For the text-containing cell, return its midpoint in [X, Y] coordinate format. 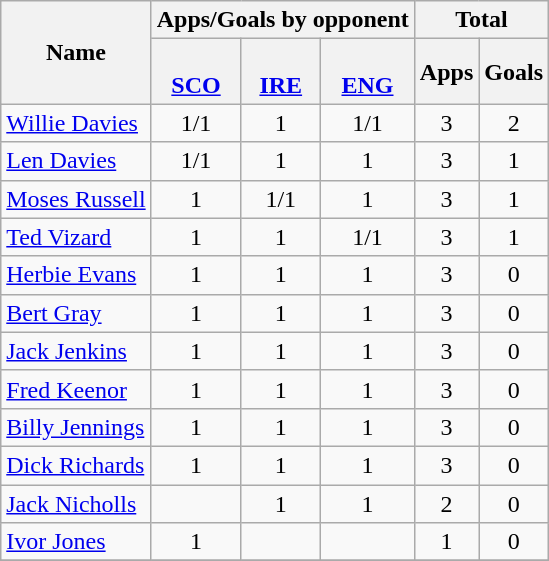
Herbie Evans [76, 275]
IRE [281, 72]
Moses Russell [76, 199]
Bert Gray [76, 313]
Ted Vizard [76, 237]
ENG [368, 72]
Dick Richards [76, 465]
Fred Keenor [76, 389]
Len Davies [76, 161]
Name [76, 52]
Willie Davies [76, 123]
Jack Jenkins [76, 351]
Total [481, 20]
Apps/Goals by opponent [282, 20]
Goals [514, 72]
Apps [446, 72]
Billy Jennings [76, 427]
SCO [196, 72]
Jack Nicholls [76, 503]
Ivor Jones [76, 542]
